From the cell containing the given text, extract its center point as [x, y] coordinate. 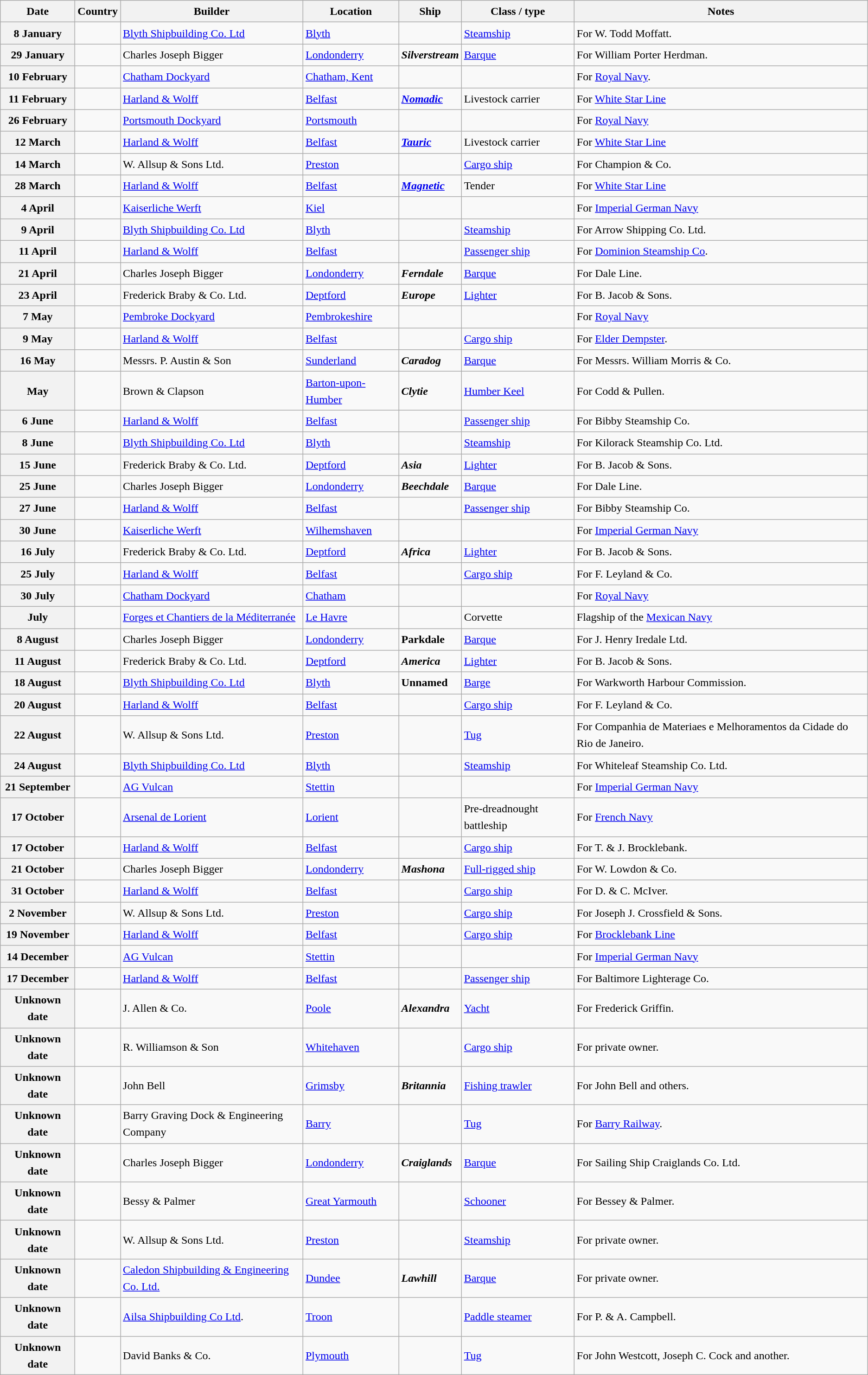
For Whiteleaf Steamship Co. Ltd. [721, 765]
23 April [38, 295]
For William Porter Herdman. [721, 55]
25 July [38, 573]
21 October [38, 869]
26 February [38, 121]
Barge [517, 683]
Chatham [351, 596]
Kiel [351, 208]
May [38, 391]
Poole [351, 1009]
Portsmouth Dockyard [212, 121]
Yacht [517, 1009]
12 March [38, 142]
Builder [212, 11]
For Arrow Shipping Co. Ltd. [721, 229]
Alexandra [430, 1009]
Flagship of the Mexican Navy [721, 617]
For Bessey & Palmer. [721, 1202]
Schooner [517, 1202]
Africa [430, 552]
24 August [38, 765]
For Joseph J. Crossfield & Sons. [721, 913]
Fishing trawler [517, 1086]
Barry [351, 1124]
Barry Graving Dock & Engineering Company [212, 1124]
Asia [430, 465]
14 December [38, 957]
Pembrokeshire [351, 317]
For Frederick Griffin. [721, 1009]
Ferndale [430, 274]
R. Williamson & Son [212, 1047]
Dundee [351, 1279]
Parkdale [430, 639]
Beechdale [430, 486]
14 March [38, 164]
22 August [38, 735]
Forges et Chantiers de la Méditerranée [212, 617]
Location [351, 11]
Clytie [430, 391]
For W. Lowdon & Co. [721, 869]
Tauric [430, 142]
21 April [38, 274]
David Banks & Co. [212, 1356]
Class / type [517, 11]
31 October [38, 891]
16 May [38, 361]
18 August [38, 683]
For W. Todd Moffatt. [721, 33]
2 November [38, 913]
28 March [38, 186]
Date [38, 11]
Nomadic [430, 98]
29 January [38, 55]
16 July [38, 552]
Silverstream [430, 55]
25 June [38, 486]
Brown & Clapson [212, 391]
Chatham, Kent [351, 77]
30 June [38, 530]
Whitehaven [351, 1047]
For Royal Navy. [721, 77]
10 February [38, 77]
Great Yarmouth [351, 1202]
Caradog [430, 361]
Tender [517, 186]
Humber Keel [517, 391]
11 February [38, 98]
Europe [430, 295]
For Dominion Steamship Co. [721, 251]
Plymouth [351, 1356]
Full-rigged ship [517, 869]
For John Westcott, Joseph C. Cock and another. [721, 1356]
9 May [38, 339]
Unnamed [430, 683]
For T. & J. Brocklebank. [721, 847]
Craiglands [430, 1163]
July [38, 617]
Mashona [430, 869]
7 May [38, 317]
11 April [38, 251]
John Bell [212, 1086]
Caledon Shipbuilding & Engineering Co. Ltd. [212, 1279]
11 August [38, 662]
For D. & C. McIver. [721, 891]
8 August [38, 639]
For Baltimore Lighterage Co. [721, 978]
Troon [351, 1317]
20 August [38, 705]
For Elder Dempster. [721, 339]
Ailsa Shipbuilding Co Ltd. [212, 1317]
For P. & A. Campbell. [721, 1317]
Portsmouth [351, 121]
Grimsby [351, 1086]
6 June [38, 421]
Pre-dreadnought battleship [517, 817]
J. Allen & Co. [212, 1009]
For Kilorack Steamship Co. Ltd. [721, 443]
Arsenal de Lorient [212, 817]
For Brocklebank Line [721, 934]
Britannia [430, 1086]
Paddle steamer [517, 1317]
For Barry Railway. [721, 1124]
8 June [38, 443]
Wilhemshaven [351, 530]
15 June [38, 465]
19 November [38, 934]
8 January [38, 33]
30 July [38, 596]
9 April [38, 229]
Le Havre [351, 617]
For Warkworth Harbour Commission. [721, 683]
For Codd & Pullen. [721, 391]
Bessy & Palmer [212, 1202]
Barton-upon-Humber [351, 391]
17 December [38, 978]
Ship [430, 11]
For French Navy [721, 817]
America [430, 662]
Lawhill [430, 1279]
Lorient [351, 817]
27 June [38, 508]
For Messrs. William Morris & Co. [721, 361]
For J. Henry Iredale Ltd. [721, 639]
For Sailing Ship Craiglands Co. Ltd. [721, 1163]
4 April [38, 208]
Messrs. P. Austin & Son [212, 361]
Sunderland [351, 361]
For Champion & Co. [721, 164]
For Companhia de Materiaes e Melhoramentos da Cidade do Rio de Janeiro. [721, 735]
Corvette [517, 617]
For John Bell and others. [721, 1086]
Country [98, 11]
Pembroke Dockyard [212, 317]
Magnetic [430, 186]
Notes [721, 11]
21 September [38, 787]
